From the cell containing the given text, extract its center point as (X, Y) coordinate. 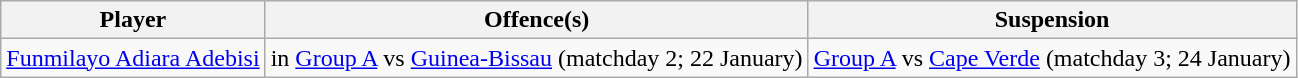
in Group A vs Guinea-Bissau (matchday 2; 22 January) (536, 58)
Funmilayo Adiara Adebisi (133, 58)
Suspension (1052, 20)
Player (133, 20)
Group A vs Cape Verde (matchday 3; 24 January) (1052, 58)
Offence(s) (536, 20)
